Return the (X, Y) coordinate for the center point of the cell that contains the specified text.  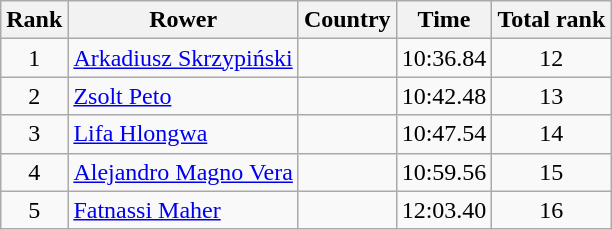
Lifa Hlongwa (184, 134)
15 (552, 172)
5 (34, 210)
Arkadiusz Skrzypiński (184, 58)
13 (552, 96)
Alejandro Magno Vera (184, 172)
10:36.84 (444, 58)
Zsolt Peto (184, 96)
10:59.56 (444, 172)
4 (34, 172)
Time (444, 20)
Rower (184, 20)
Fatnassi Maher (184, 210)
14 (552, 134)
Total rank (552, 20)
Country (347, 20)
10:47.54 (444, 134)
1 (34, 58)
3 (34, 134)
10:42.48 (444, 96)
2 (34, 96)
16 (552, 210)
12:03.40 (444, 210)
12 (552, 58)
Rank (34, 20)
